Return the (X, Y) coordinate for the center point of the cell that contains the specified text.  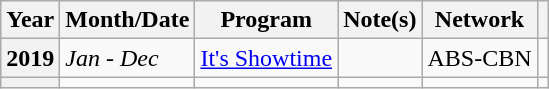
2019 (30, 58)
Year (30, 20)
Month/Date (128, 20)
Note(s) (380, 20)
Network (480, 20)
Program (266, 20)
ABS-CBN (480, 58)
Jan - Dec (128, 58)
It's Showtime (266, 58)
